Output the [x, y] coordinate of the center of the cell containing the given text.  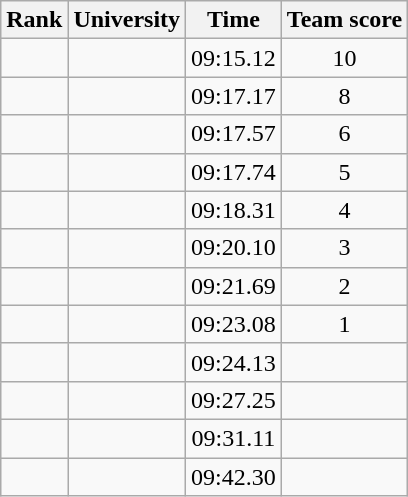
Time [234, 20]
Rank [34, 20]
5 [344, 172]
4 [344, 210]
09:17.17 [234, 96]
University [127, 20]
09:15.12 [234, 58]
09:42.30 [234, 477]
8 [344, 96]
10 [344, 58]
09:31.11 [234, 438]
09:24.13 [234, 362]
09:17.57 [234, 134]
2 [344, 286]
09:18.31 [234, 210]
6 [344, 134]
09:23.08 [234, 324]
09:21.69 [234, 286]
3 [344, 248]
09:27.25 [234, 400]
1 [344, 324]
Team score [344, 20]
09:17.74 [234, 172]
09:20.10 [234, 248]
